Return [x, y] of the center of cell containing provided text 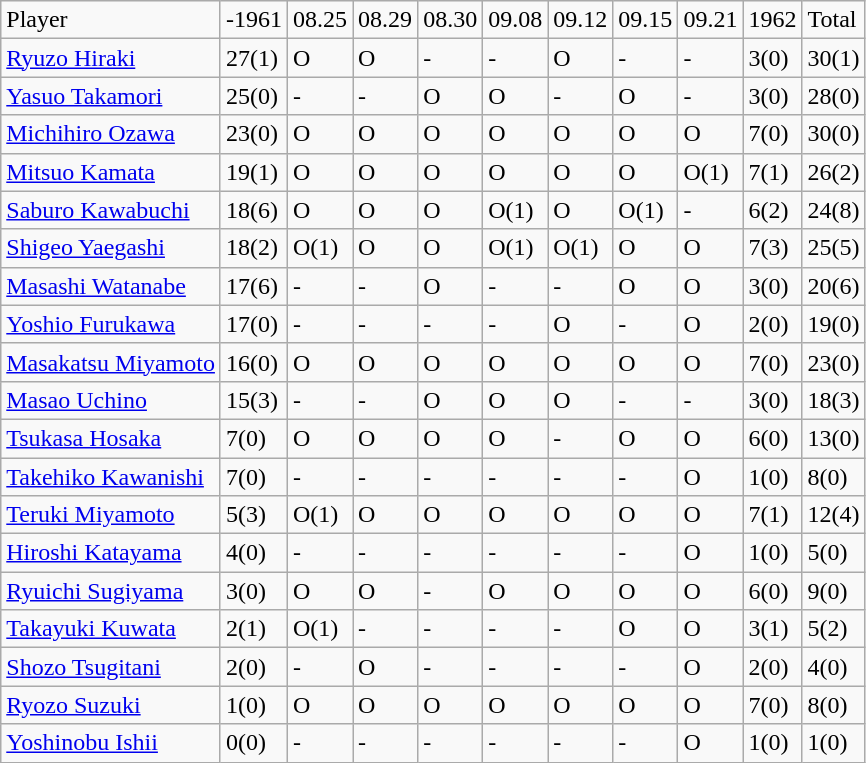
Total [834, 20]
Ryuzo Hiraki [111, 58]
Tsukasa Hosaka [111, 438]
19(0) [834, 324]
15(3) [254, 400]
09.21 [710, 20]
Saburo Kawabuchi [111, 210]
17(0) [254, 324]
3(1) [772, 629]
18(3) [834, 400]
Yoshinobu Ishii [111, 743]
09.08 [516, 20]
16(0) [254, 362]
20(6) [834, 286]
28(0) [834, 96]
0(0) [254, 743]
12(4) [834, 515]
25(5) [834, 248]
2(1) [254, 629]
Yasuo Takamori [111, 96]
25(0) [254, 96]
Player [111, 20]
Masakatsu Miyamoto [111, 362]
Teruki Miyamoto [111, 515]
08.29 [386, 20]
24(8) [834, 210]
Mitsuo Kamata [111, 172]
-1961 [254, 20]
Hiroshi Katayama [111, 553]
5(3) [254, 515]
17(6) [254, 286]
5(2) [834, 629]
30(1) [834, 58]
Ryuichi Sugiyama [111, 591]
7(3) [772, 248]
13(0) [834, 438]
1962 [772, 20]
18(6) [254, 210]
Takayuki Kuwata [111, 629]
9(0) [834, 591]
6(2) [772, 210]
08.30 [450, 20]
26(2) [834, 172]
08.25 [320, 20]
Takehiko Kawanishi [111, 477]
09.12 [580, 20]
Shigeo Yaegashi [111, 248]
5(0) [834, 553]
18(2) [254, 248]
30(0) [834, 134]
Masashi Watanabe [111, 286]
19(1) [254, 172]
27(1) [254, 58]
Shozo Tsugitani [111, 667]
Ryozo Suzuki [111, 705]
09.15 [646, 20]
Yoshio Furukawa [111, 324]
Masao Uchino [111, 400]
Michihiro Ozawa [111, 134]
